Locate the cell with the specified text and output its (x, y) center coordinate. 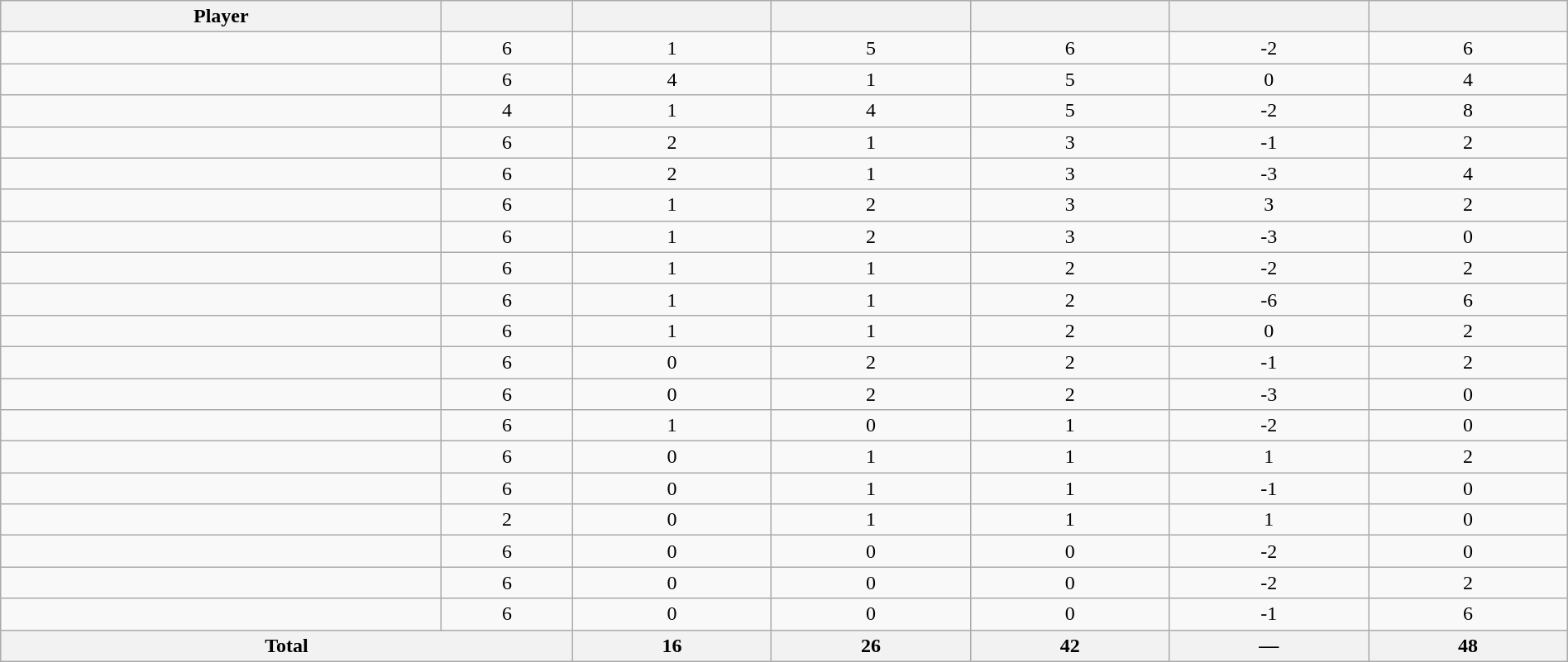
8 (1469, 111)
42 (1070, 645)
-6 (1269, 299)
16 (672, 645)
26 (872, 645)
48 (1469, 645)
Total (286, 645)
Player (222, 17)
— (1269, 645)
